Pinpoint the cell where the given text exists, returning its [x, y] midpoint coordinate. 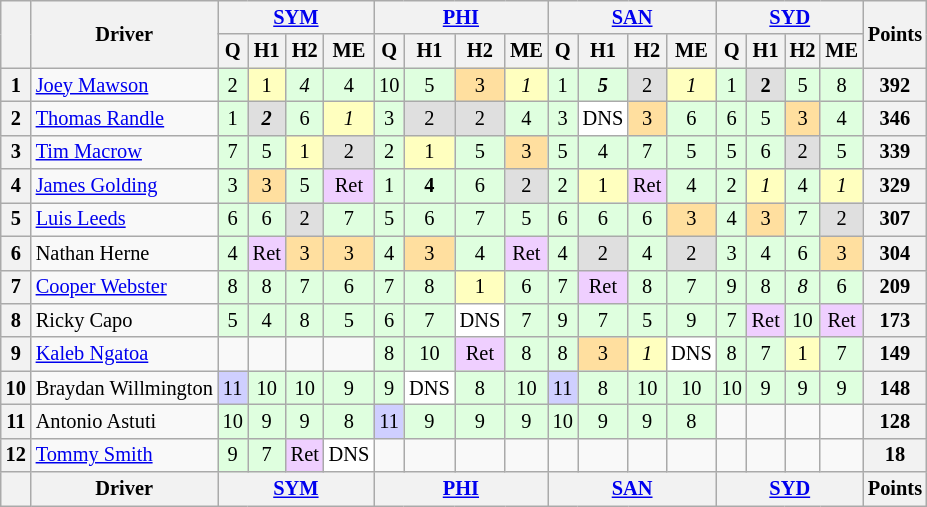
392 [895, 85]
Braydan Willmington [124, 388]
18 [895, 455]
Thomas Randle [124, 118]
307 [895, 219]
339 [895, 152]
James Golding [124, 186]
Tim Macrow [124, 152]
148 [895, 388]
304 [895, 253]
173 [895, 320]
149 [895, 354]
Antonio Astuti [124, 421]
128 [895, 421]
Ricky Capo [124, 320]
Joey Mawson [124, 85]
Tommy Smith [124, 455]
Luis Leeds [124, 219]
Cooper Webster [124, 287]
12 [16, 455]
Nathan Herne [124, 253]
329 [895, 186]
209 [895, 287]
346 [895, 118]
Kaleb Ngatoa [124, 354]
